Output the [x, y] coordinate of the center of the cell containing the given text.  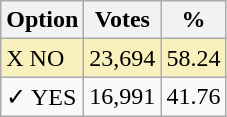
16,991 [122, 97]
% [194, 20]
X NO [42, 58]
Option [42, 20]
41.76 [194, 97]
✓ YES [42, 97]
58.24 [194, 58]
23,694 [122, 58]
Votes [122, 20]
